Pinpoint the cell where the given text exists, returning its (X, Y) midpoint coordinate. 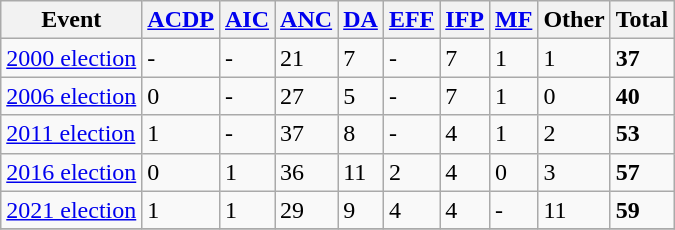
2006 election (72, 96)
2016 election (72, 172)
2000 election (72, 58)
EFF (411, 20)
AIC (246, 20)
2021 election (72, 210)
36 (306, 172)
IFP (465, 20)
53 (642, 134)
DA (361, 20)
Other (574, 20)
Total (642, 20)
59 (642, 210)
3 (574, 172)
5 (361, 96)
21 (306, 58)
8 (361, 134)
57 (642, 172)
29 (306, 210)
9 (361, 210)
MF (513, 20)
ANC (306, 20)
ACDP (181, 20)
Event (72, 20)
2011 election (72, 134)
27 (306, 96)
40 (642, 96)
